Scan for the cell matching the given text and deliver its [x, y] coordinate at center. 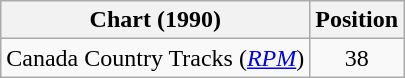
Canada Country Tracks (RPM) [156, 58]
Position [357, 20]
38 [357, 58]
Chart (1990) [156, 20]
